Identify which cell holds the provided text, then report its [X, Y] central coordinate. 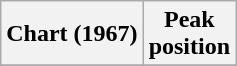
Chart (1967) [72, 34]
Peakposition [189, 34]
